Identify which cell holds the provided text, then report its (x, y) central coordinate. 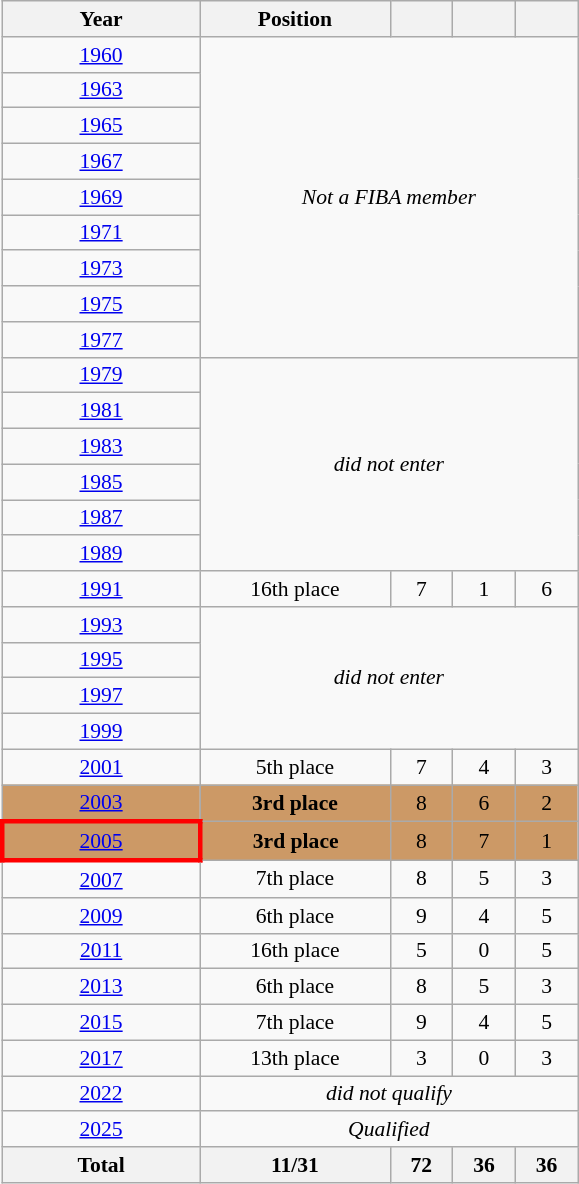
2003 (101, 804)
2007 (101, 880)
2017 (101, 1058)
1985 (101, 482)
did not qualify (389, 1094)
1971 (101, 233)
72 (422, 1165)
2013 (101, 987)
1960 (101, 55)
1969 (101, 197)
2009 (101, 916)
1979 (101, 375)
1973 (101, 269)
1967 (101, 162)
1965 (101, 126)
1993 (101, 625)
2025 (101, 1130)
1977 (101, 340)
13th place (295, 1058)
2 (546, 804)
1987 (101, 518)
5th place (295, 767)
1991 (101, 589)
2022 (101, 1094)
1981 (101, 411)
1983 (101, 447)
1975 (101, 304)
1989 (101, 554)
2005 (101, 842)
Total (101, 1165)
Not a FIBA member (389, 198)
2015 (101, 1023)
1963 (101, 90)
2011 (101, 951)
Qualified (389, 1130)
1999 (101, 732)
Year (101, 19)
1997 (101, 696)
2001 (101, 767)
Position (295, 19)
11/31 (295, 1165)
1995 (101, 660)
